Capture the cell that displays the provided text and extract its [X, Y] central coordinate. 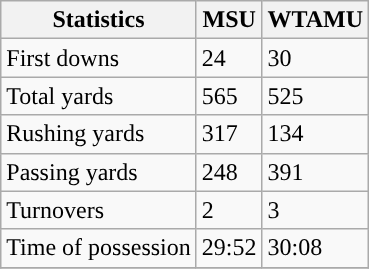
First downs [99, 58]
Rushing yards [99, 134]
Time of possession [99, 248]
24 [229, 58]
2 [229, 210]
Passing yards [99, 172]
WTAMU [316, 20]
525 [316, 96]
Statistics [99, 20]
Turnovers [99, 210]
Total yards [99, 96]
391 [316, 172]
248 [229, 172]
30 [316, 58]
29:52 [229, 248]
3 [316, 210]
317 [229, 134]
134 [316, 134]
MSU [229, 20]
565 [229, 96]
30:08 [316, 248]
